Detect which cell encompasses the target text, then output its [X, Y] center coordinate. 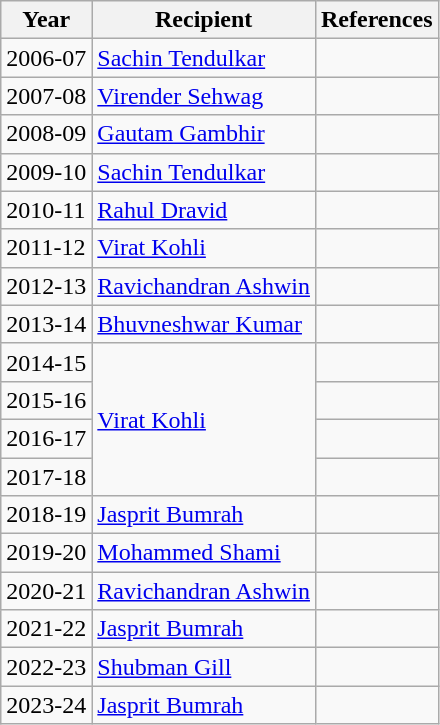
Shubman Gill [204, 667]
2008-09 [46, 134]
2022-23 [46, 667]
Bhuvneshwar Kumar [204, 324]
2006-07 [46, 58]
Rahul Dravid [204, 210]
2013-14 [46, 324]
2017-18 [46, 477]
Virender Sehwag [204, 96]
2016-17 [46, 438]
2015-16 [46, 400]
Gautam Gambhir [204, 134]
2018-19 [46, 515]
2021-22 [46, 629]
2009-10 [46, 172]
2023-24 [46, 705]
2007-08 [46, 96]
Recipient [204, 20]
2014-15 [46, 362]
Mohammed Shami [204, 553]
Year [46, 20]
2010-11 [46, 210]
2020-21 [46, 591]
2012-13 [46, 286]
2011-12 [46, 248]
References [376, 20]
2019-20 [46, 553]
